Find where the given text appears and provide that cell's center as [x, y] coordinate. 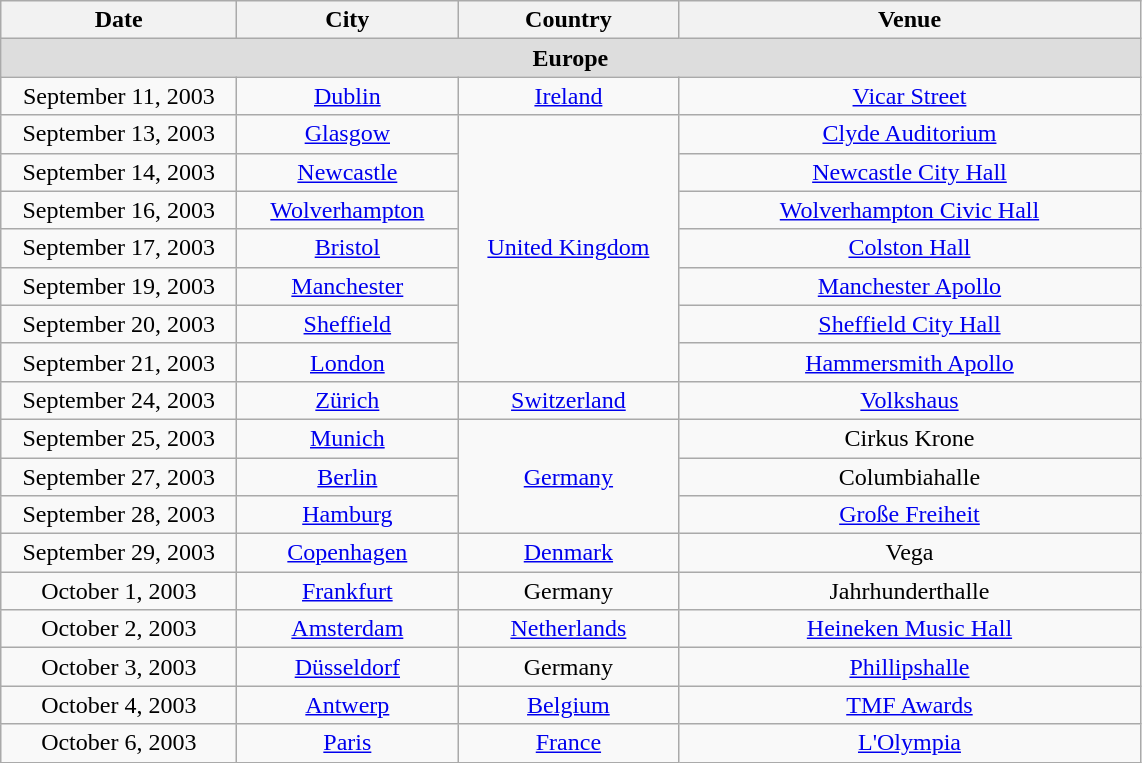
France [568, 743]
Jahrhunderthalle [910, 591]
September 27, 2003 [119, 477]
October 3, 2003 [119, 667]
Dublin [348, 96]
Vega [910, 553]
September 25, 2003 [119, 438]
Düsseldorf [348, 667]
Manchester [348, 286]
Newcastle City Hall [910, 172]
Cirkus Krone [910, 438]
September 17, 2003 [119, 248]
United Kingdom [568, 248]
Manchester Apollo [910, 286]
Newcastle [348, 172]
Venue [910, 20]
London [348, 362]
Clyde Auditorium [910, 134]
September 28, 2003 [119, 515]
Switzerland [568, 400]
Wolverhampton Civic Hall [910, 210]
Paris [348, 743]
Heineken Music Hall [910, 629]
Columbiahalle [910, 477]
September 21, 2003 [119, 362]
Volkshaus [910, 400]
Glasgow [348, 134]
Denmark [568, 553]
Ireland [568, 96]
September 20, 2003 [119, 324]
September 11, 2003 [119, 96]
September 24, 2003 [119, 400]
Berlin [348, 477]
TMF Awards [910, 705]
Sheffield [348, 324]
Country [568, 20]
October 2, 2003 [119, 629]
October 6, 2003 [119, 743]
Frankfurt [348, 591]
Vicar Street [910, 96]
Wolverhampton [348, 210]
September 14, 2003 [119, 172]
Zürich [348, 400]
September 29, 2003 [119, 553]
Antwerp [348, 705]
Phillipshalle [910, 667]
September 19, 2003 [119, 286]
October 1, 2003 [119, 591]
Bristol [348, 248]
City [348, 20]
Colston Hall [910, 248]
Netherlands [568, 629]
Sheffield City Hall [910, 324]
Hamburg [348, 515]
Date [119, 20]
September 13, 2003 [119, 134]
Amsterdam [348, 629]
Belgium [568, 705]
L'Olympia [910, 743]
Hammersmith Apollo [910, 362]
Munich [348, 438]
Große Freiheit [910, 515]
Copenhagen [348, 553]
October 4, 2003 [119, 705]
September 16, 2003 [119, 210]
Europe [570, 58]
